Search for the cell housing the specified text and yield its (x, y) center coordinate. 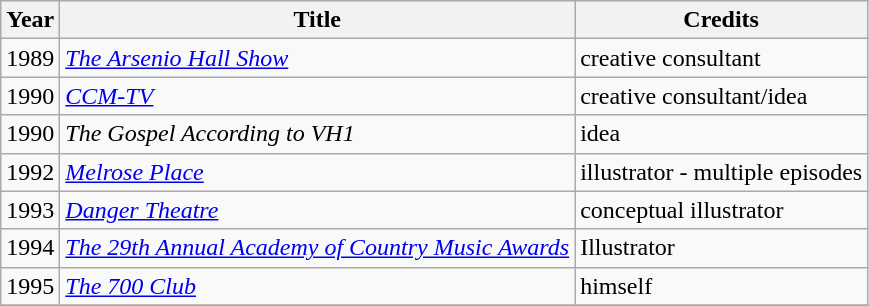
1995 (30, 286)
creative consultant/idea (722, 96)
1989 (30, 58)
Melrose Place (318, 172)
idea (722, 134)
himself (722, 286)
Illustrator (722, 248)
Title (318, 20)
Credits (722, 20)
The 700 Club (318, 286)
creative consultant (722, 58)
CCM-TV (318, 96)
1994 (30, 248)
Danger Theatre (318, 210)
conceptual illustrator (722, 210)
The Arsenio Hall Show (318, 58)
The 29th Annual Academy of Country Music Awards (318, 248)
Year (30, 20)
The Gospel According to VH1 (318, 134)
illustrator - multiple episodes (722, 172)
1993 (30, 210)
1992 (30, 172)
